Scan for the cell matching the given text and deliver its [X, Y] coordinate at center. 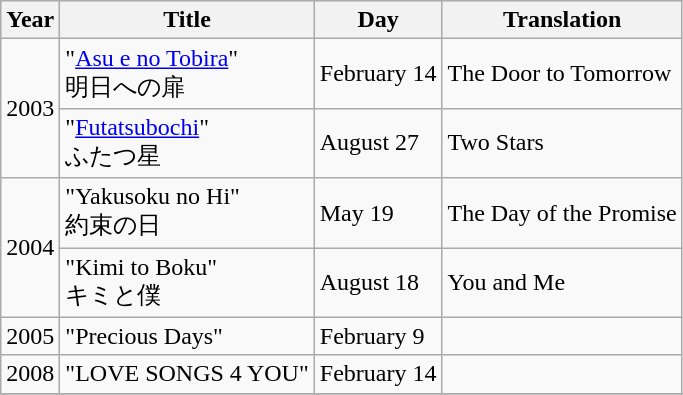
"Precious Days" [187, 336]
Title [187, 20]
February 9 [378, 336]
Translation [562, 20]
"Yakusoku no Hi"約束の日 [187, 213]
Year [30, 20]
The Door to Tomorrow [562, 74]
"Futatsubochi"ふたつ星 [187, 143]
2005 [30, 336]
2008 [30, 374]
You and Me [562, 283]
The Day of the Promise [562, 213]
"Asu e no Tobira"明日への扉 [187, 74]
August 27 [378, 143]
Day [378, 20]
Two Stars [562, 143]
"Kimi to Boku"キミと僕 [187, 283]
"LOVE SONGS 4 YOU" [187, 374]
2004 [30, 248]
May 19 [378, 213]
August 18 [378, 283]
2003 [30, 108]
